For the text-containing cell, return its midpoint in [X, Y] coordinate format. 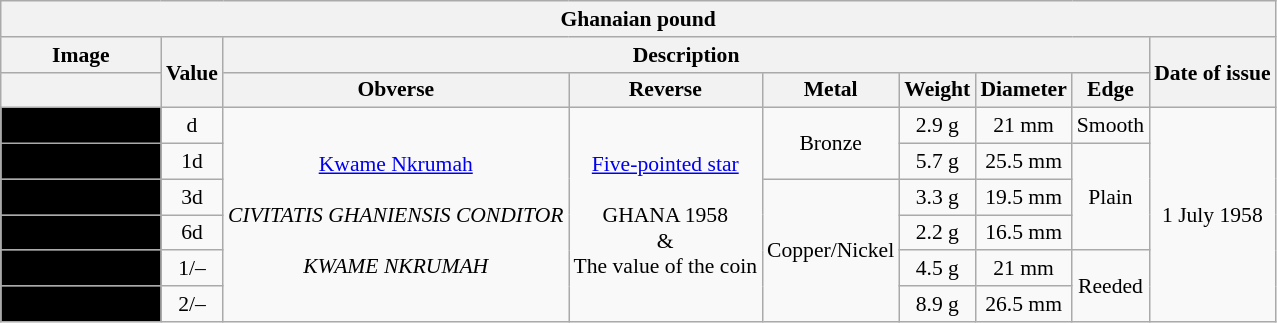
25.5 mm [1023, 162]
16.5 mm [1023, 233]
5.7 g [937, 162]
6d [192, 233]
Metal [830, 90]
Plain [1110, 198]
Ghanaian pound [638, 19]
Obverse [396, 90]
19.5 mm [1023, 197]
Reverse [665, 90]
Kwame NkrumahCIVITATIS GHANIENSIS CONDITORKWAME NKRUMAH [396, 215]
Value [192, 72]
3d [192, 197]
1 July 1958 [1212, 215]
d [192, 126]
4.5 g [937, 269]
Copper/Nickel [830, 250]
2/– [192, 304]
Weight [937, 90]
8.9 g [937, 304]
Reeded [1110, 286]
3.3 g [937, 197]
Date of issue [1212, 72]
1/– [192, 269]
1d [192, 162]
Five-pointed starGHANA 1958&The value of the coin [665, 215]
Smooth [1110, 126]
2.9 g [937, 126]
Bronze [830, 144]
Description [686, 55]
Diameter [1023, 90]
26.5 mm [1023, 304]
Edge [1110, 90]
Image [81, 55]
2.2 g [937, 233]
